Search for the cell housing the specified text and yield its [x, y] center coordinate. 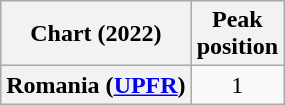
Chart (2022) [96, 34]
1 [237, 85]
Peakposition [237, 34]
Romania (UPFR) [96, 85]
